Determine the (X, Y) coordinate at the center of the cell enclosing the given text.  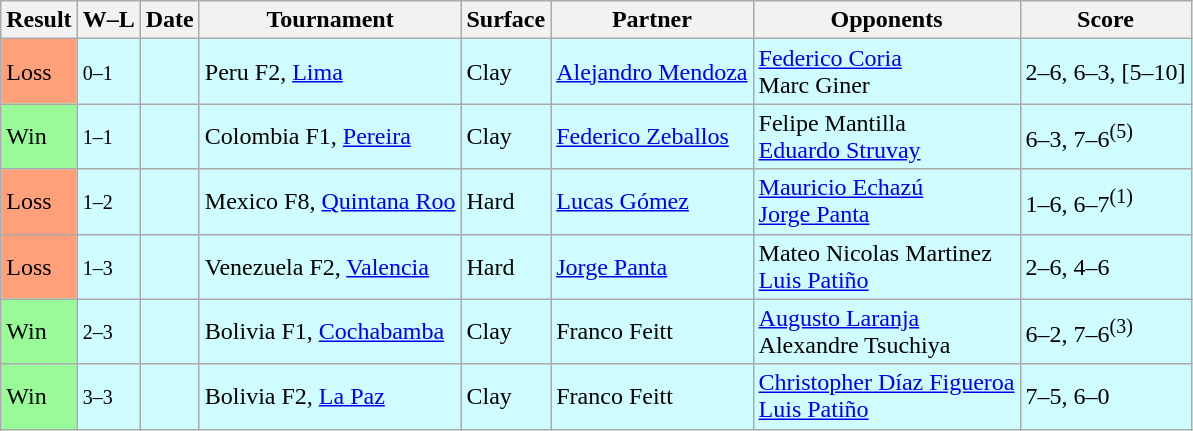
Federico Coria Marc Giner (886, 72)
1–1 (108, 136)
Peru F2, Lima (330, 72)
2–3 (108, 332)
6–2, 7–6(3) (1106, 332)
7–5, 6–0 (1106, 396)
2–6, 6–3, [5–10] (1106, 72)
Venezuela F2, Valencia (330, 266)
Christopher Díaz Figueroa Luis Patiño (886, 396)
Federico Zeballos (652, 136)
Lucas Gómez (652, 202)
Felipe Mantilla Eduardo Struvay (886, 136)
Alejandro Mendoza (652, 72)
Surface (506, 20)
Result (39, 20)
6–3, 7–6(5) (1106, 136)
Augusto Laranja Alexandre Tsuchiya (886, 332)
Jorge Panta (652, 266)
Date (170, 20)
Bolivia F1, Cochabamba (330, 332)
1–2 (108, 202)
Colombia F1, Pereira (330, 136)
3–3 (108, 396)
Opponents (886, 20)
Bolivia F2, La Paz (330, 396)
Partner (652, 20)
Tournament (330, 20)
Mexico F8, Quintana Roo (330, 202)
2–6, 4–6 (1106, 266)
W–L (108, 20)
1–3 (108, 266)
Mauricio Echazú Jorge Panta (886, 202)
Mateo Nicolas Martinez Luis Patiño (886, 266)
Score (1106, 20)
0–1 (108, 72)
1–6, 6–7(1) (1106, 202)
